From the cell containing the given text, extract its center point as (X, Y) coordinate. 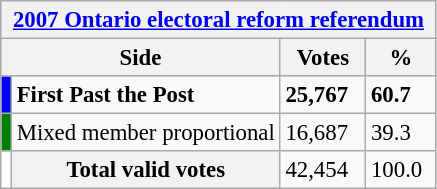
% (402, 58)
Mixed member proportional (146, 133)
100.0 (402, 170)
Side (140, 58)
First Past the Post (146, 95)
16,687 (323, 133)
60.7 (402, 95)
2007 Ontario electoral reform referendum (219, 20)
42,454 (323, 170)
Votes (323, 58)
Total valid votes (146, 170)
39.3 (402, 133)
25,767 (323, 95)
